Pinpoint the cell where the given text exists, returning its [x, y] midpoint coordinate. 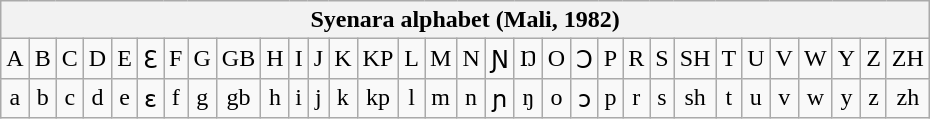
C [70, 59]
H [275, 59]
M [440, 59]
P [610, 59]
b [42, 98]
B [42, 59]
a [15, 98]
A [15, 59]
I [298, 59]
W [815, 59]
ɔ [585, 98]
T [729, 59]
s [662, 98]
c [70, 98]
zh [908, 98]
E [125, 59]
Ɛ [150, 59]
u [756, 98]
Ɔ [585, 59]
d [97, 98]
z [874, 98]
N [471, 59]
r [636, 98]
i [298, 98]
e [125, 98]
kp [378, 98]
Z [874, 59]
p [610, 98]
n [471, 98]
f [176, 98]
R [636, 59]
KP [378, 59]
g [202, 98]
V [784, 59]
h [275, 98]
L [412, 59]
sh [695, 98]
Syenara alphabet (Mali, 1982) [466, 20]
l [412, 98]
ɛ [150, 98]
o [556, 98]
k [343, 98]
U [756, 59]
ɲ [500, 98]
D [97, 59]
gb [238, 98]
GB [238, 59]
Ɲ [500, 59]
K [343, 59]
Y [846, 59]
y [846, 98]
m [440, 98]
v [784, 98]
F [176, 59]
Ŋ [528, 59]
j [318, 98]
w [815, 98]
ŋ [528, 98]
SH [695, 59]
ZH [908, 59]
S [662, 59]
J [318, 59]
G [202, 59]
O [556, 59]
t [729, 98]
